Extract the [x, y] coordinate from the center of the cell holding the provided text.  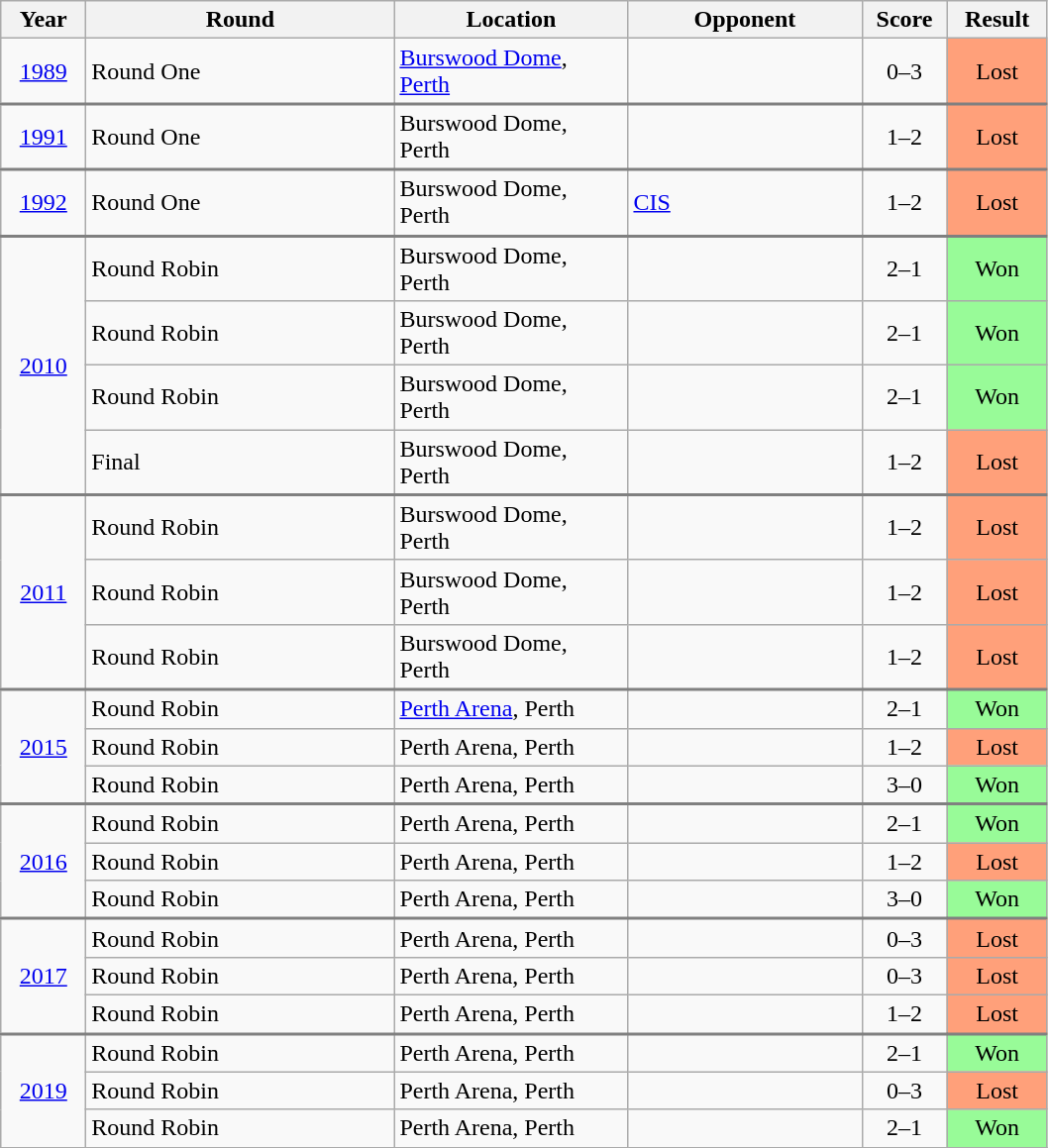
Result [996, 20]
2019 [44, 1090]
CIS [745, 202]
2010 [44, 365]
1991 [44, 137]
1992 [44, 202]
Year [44, 20]
2017 [44, 977]
1989 [44, 71]
Opponent [745, 20]
Final [240, 463]
Round [240, 20]
Score [904, 20]
2015 [44, 747]
2011 [44, 592]
Location [511, 20]
2016 [44, 862]
